Capture the cell that displays the provided text and extract its (x, y) central coordinate. 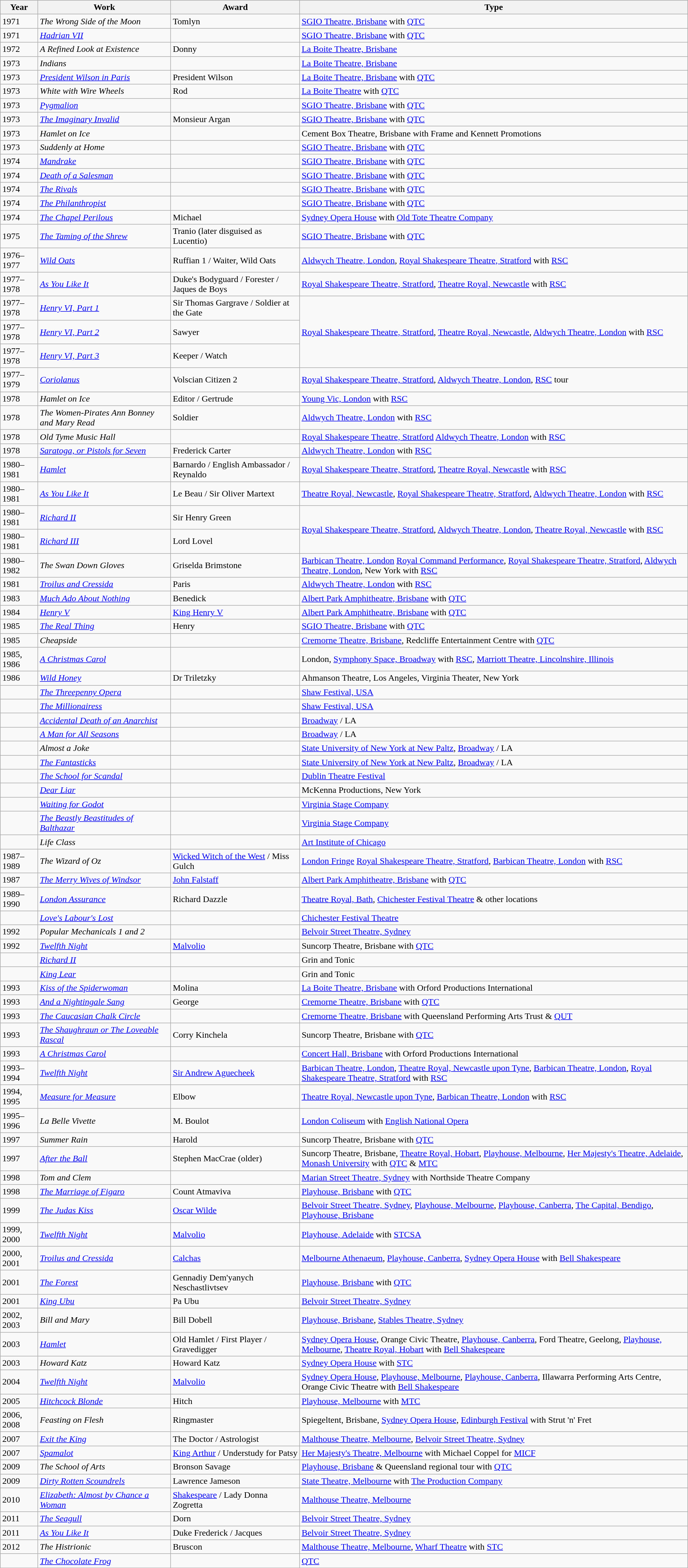
The Threepenny Opera (104, 692)
Elizabeth: Almost by Chance a Woman (104, 1500)
Wild Honey (104, 678)
Richard Dazzle (235, 899)
Benedick (235, 598)
1995–1996 (19, 1121)
Malthouse Theatre, Melbourne, Wharf Theatre with STC (494, 1547)
La Boite Theatre, Brisbane with Orford Productions International (494, 988)
Popular Mechanicals 1 and 2 (104, 932)
State Theatre, Melbourne with The Production Company (494, 1481)
Saratoga, or Pistols for Seven (104, 450)
The Merry Wives of Windsor (104, 880)
La Boite Theatre, Brisbane with QTC (494, 77)
Harold (235, 1140)
King Arthur / Understudy for Patsy (235, 1453)
Cement Box Theatre, Brisbane with Frame and Kennett Promotions (494, 133)
The Forest (104, 1282)
Lawrence Jameson (235, 1481)
Malthouse Theatre, Melbourne (494, 1500)
1999 (19, 1211)
Keeper / Watch (235, 356)
Sawyer (235, 332)
Paris (235, 584)
Sir Thomas Gargrave / Soldier at the Gate (235, 308)
Henry VI, Part 3 (104, 356)
Coriolanus (104, 379)
The Real Thing (104, 626)
Playhouse, Brisbane, Stables Theatre, Sydney (494, 1320)
1975 (19, 236)
Old Hamlet / First Player / Gravedigger (235, 1344)
King Lear (104, 974)
The Marriage of Figaro (104, 1191)
Gennadiy Dem'yanych Neschastlivtsev (235, 1282)
Cremorne Theatre, Brisbane, Redcliffe Entertainment Centre with QTC (494, 640)
Award (235, 7)
Concert Hall, Brisbane with Orford Productions International (494, 1054)
1989–1990 (19, 899)
The School of Arts (104, 1467)
2012 (19, 1547)
Dublin Theatre Festival (494, 776)
King Henry V (235, 612)
Mandrake (104, 161)
A Refined Look at Existence (104, 49)
Royal Shakespeare Theatre, Stratford, Aldwych Theatre, London, RSC tour (494, 379)
President Wilson (235, 77)
1999, 2000 (19, 1234)
The School for Scandal (104, 776)
Lord Lovel (235, 541)
Cremorne Theatre, Brisbane with QTC (494, 1002)
Tranio (later disguised as Lucentio) (235, 236)
Love's Labour's Lost (104, 918)
Monsieur Argan (235, 119)
2004 (19, 1382)
Old Tyme Music Hall (104, 436)
Dirty Rotten Scoundrels (104, 1481)
Hitchcock Blonde (104, 1401)
Count Atmaviva (235, 1191)
Corry Kinchela (235, 1035)
Exit the King (104, 1439)
Elbow (235, 1097)
Kiss of the Spiderwoman (104, 988)
Barbican Theatre, London, Theatre Royal, Newcastle upon Tyne, Barbican Theatre, London, Royal Shakespeare Theatre, Stratford with RSC (494, 1073)
Theatre Royal, Bath, Chichester Festival Theatre & other locations (494, 899)
The Seagull (104, 1519)
Indians (104, 63)
Spiegeltent, Brisbane, Sydney Opera House, Edinburgh Festival with Strut 'n' Fret (494, 1420)
1987 (19, 880)
Tom and Clem (104, 1177)
Wicked Witch of the West / Miss Gulch (235, 861)
Richard III (104, 541)
The Women-Pirates Ann Bonney and Mary Read (104, 418)
Henry (235, 626)
Ahmanson Theatre, Los Angeles, Virginia Theater, New York (494, 678)
Sir Andrew Aguecheek (235, 1073)
Dorn (235, 1519)
Royal Shakespeare Theatre, Stratford, Aldwych Theatre, London, Theatre Royal, Newcastle with RSC (494, 530)
London Assurance (104, 899)
Sydney Opera House, Playhouse, Melbourne, Playhouse, Canberra, Illawarra Performing Arts Centre, Orange Civic Theatre with Bell Shakespeare (494, 1382)
Tomlyn (235, 21)
Soldier (235, 418)
1993–1994 (19, 1073)
Type (494, 7)
Melbourne Athenaeum, Playhouse, Canberra, Sydney Opera House with Bell Shakespeare (494, 1258)
Cheapside (104, 640)
The Shaughraun or The Loveable Rascal (104, 1035)
1987–1989 (19, 861)
Royal Shakespeare Theatre, Stratford Aldwych Theatre, London with RSC (494, 436)
La Belle Vivette (104, 1121)
1977–1979 (19, 379)
The Wrong Side of the Moon (104, 21)
The Histrionic (104, 1547)
Griselda Brimstone (235, 566)
1972 (19, 49)
The Caucasian Chalk Circle (104, 1016)
Much Ado About Nothing (104, 598)
Suddenly at Home (104, 147)
The Rivals (104, 189)
Playhouse, Brisbane & Queensland regional tour with QTC (494, 1467)
Measure for Measure (104, 1097)
Ringmaster (235, 1420)
The Judas Kiss (104, 1211)
McKenna Productions, New York (494, 790)
1984 (19, 612)
Art Institute of Chicago (494, 842)
Theatre Royal, Newcastle upon Tyne, Barbican Theatre, London with RSC (494, 1097)
2005 (19, 1401)
Bill Dobell (235, 1320)
George (235, 1002)
Year (19, 7)
Playhouse, Adelaide with STCSA (494, 1234)
Le Beau / Sir Oliver Martext (235, 493)
Duke Frederick / Jacques (235, 1533)
Bronson Savage (235, 1467)
Hadrian VII (104, 35)
2006, 2008 (19, 1420)
Almost a Joke (104, 748)
The Wizard of Oz (104, 861)
Rod (235, 91)
Frederick Carter (235, 450)
Wild Oats (104, 260)
Waiting for Godot (104, 804)
Summer Rain (104, 1140)
Marian Street Theatre, Sydney with Northside Theatre Company (494, 1177)
The Chapel Perilous (104, 217)
Young Vic, London with RSC (494, 399)
The Doctor / Astrologist (235, 1439)
Aldwych Theatre, London, Royal Shakespeare Theatre, Stratford with RSC (494, 260)
Royal Shakespeare Theatre, Stratford, Theatre Royal, Newcastle, Aldwych Theatre, London with RSC (494, 332)
1983 (19, 598)
1981 (19, 584)
King Ubu (104, 1301)
Duke's Bodyguard / Forester / Jaques de Boys (235, 284)
Calchas (235, 1258)
Death of a Salesman (104, 175)
1986 (19, 678)
The Millionairess (104, 706)
1994, 1995 (19, 1097)
QTC (494, 1561)
The Swan Down Gloves (104, 566)
Theatre Royal, Newcastle, Royal Shakespeare Theatre, Stratford, Aldwych Theatre, London with RSC (494, 493)
Bill and Mary (104, 1320)
Michael (235, 217)
A Man for All Seasons (104, 734)
The Beastly Beastitudes of Balthazar (104, 823)
The Chocolate Frog (104, 1561)
Work (104, 7)
Molina (235, 988)
Dear Liar (104, 790)
Stephen MacCrae (older) (235, 1158)
Hitch (235, 1401)
Spamalot (104, 1453)
Barnardo / English Ambassador / Reynaldo (235, 469)
Pygmalion (104, 105)
London Coliseum with English National Opera (494, 1121)
Volscian Citizen 2 (235, 379)
The Philanthropist (104, 203)
Shakespeare / Lady Donna Zogretta (235, 1500)
London Fringe Royal Shakespeare Theatre, Stratford, Barbican Theatre, London with RSC (494, 861)
Her Majesty's Theatre, Melbourne with Michael Coppel for MICF (494, 1453)
After the Ball (104, 1158)
Cremorne Theatre, Brisbane with Queensland Performing Arts Trust & QUT (494, 1016)
Malthouse Theatre, Melbourne, Belvoir Street Theatre, Sydney (494, 1439)
1985, 1986 (19, 659)
Pa Ubu (235, 1301)
Henry V (104, 612)
President Wilson in Paris (104, 77)
White with Wire Wheels (104, 91)
Dr Triletzky (235, 678)
London, Symphony Space, Broadway with RSC, Marriott Theatre, Lincolnshire, Illinois (494, 659)
La Boite Theatre with QTC (494, 91)
2000, 2001 (19, 1258)
Henry VI, Part 2 (104, 332)
Editor / Gertrude (235, 399)
Life Class (104, 842)
2002, 2003 (19, 1320)
Barbican Theatre, London Royal Command Performance, Royal Shakespeare Theatre, Stratford, Aldwych Theatre, London, New York with RSC (494, 566)
Oscar Wilde (235, 1211)
Donny (235, 49)
Chichester Festival Theatre (494, 918)
The Imaginary Invalid (104, 119)
The Fantasticks (104, 762)
The Taming of the Shrew (104, 236)
Ruffian 1 / Waiter, Wild Oats (235, 260)
Sydney Opera House with STC (494, 1363)
1976–1977 (19, 260)
M. Boulot (235, 1121)
1980–1982 (19, 566)
Suncorp Theatre, Brisbane, Theatre Royal, Hobart, Playhouse, Melbourne, Her Majesty's Theatre, Adelaide, Monash University with QTC & MTC (494, 1158)
Feasting on Flesh (104, 1420)
Accidental Death of an Anarchist (104, 720)
And a Nightingale Sang (104, 1002)
John Falstaff (235, 880)
Bruscon (235, 1547)
Playhouse, Melbourne with MTC (494, 1401)
Henry VI, Part 1 (104, 308)
Belvoir Street Theatre, Sydney, Playhouse, Melbourne, Playhouse, Canberra, The Capital, Bendigo, Playhouse, Brisbane (494, 1211)
Sir Henry Green (235, 518)
Sydney Opera House with Old Tote Theatre Company (494, 217)
2010 (19, 1500)
